Extract the [x, y] coordinate from the center of the cell holding the provided text.  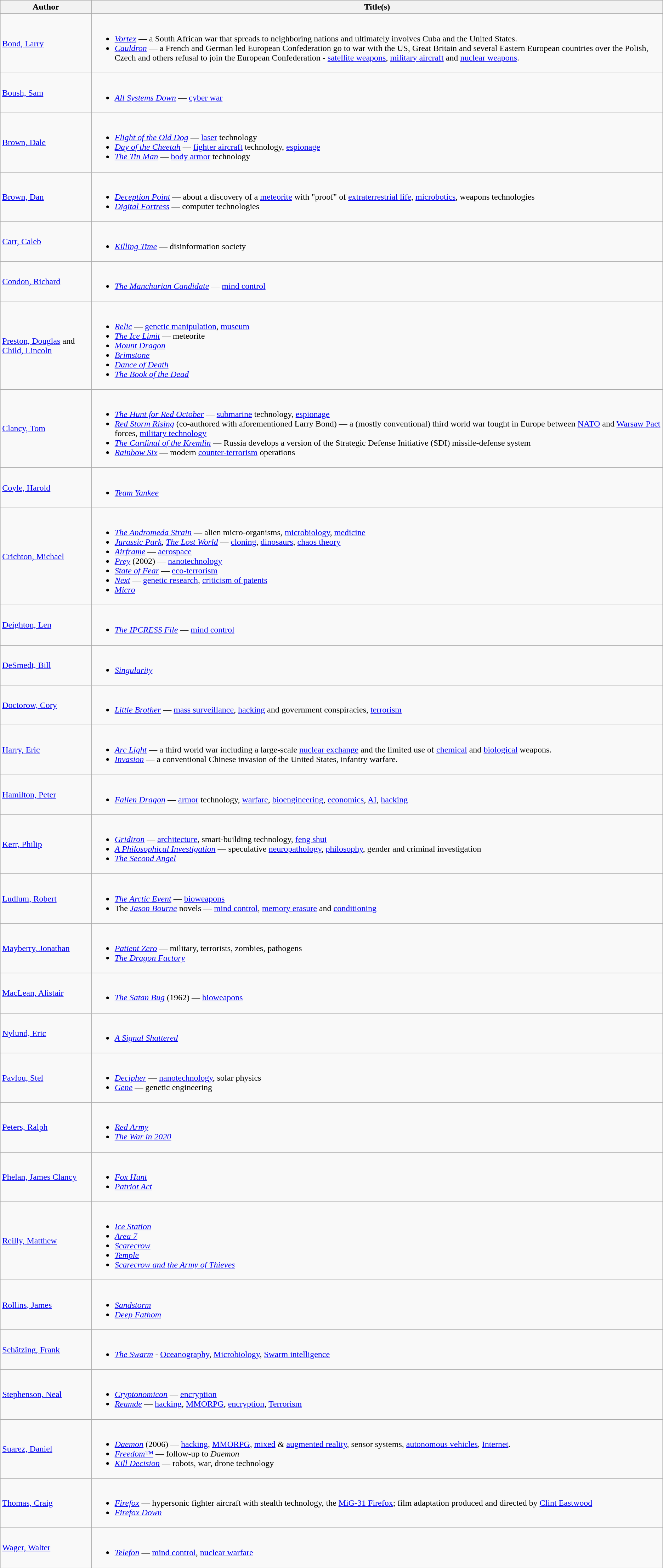
Reilly, Matthew [46, 1241]
Bond, Larry [46, 43]
Flight of the Old Dog — laser technologyDay of the Cheetah — fighter aircraft technology, espionageThe Tin Man — body armor technology [377, 142]
Hamilton, Peter [46, 795]
Red ArmyThe War in 2020 [377, 1127]
Schätzing, Frank [46, 1349]
Rollins, James [46, 1305]
Deighton, Len [46, 625]
All Systems Down — cyber war [377, 93]
Little Brother — mass surveillance, hacking and government conspiracies, terrorism [377, 705]
Preston, Douglas and Child, Lincoln [46, 345]
Suarez, Daniel [46, 1449]
Title(s) [377, 7]
Author [46, 7]
Phelan, James Clancy [46, 1177]
Fox HuntPatriot Act [377, 1177]
Carr, Caleb [46, 241]
DeSmedt, Bill [46, 665]
Relic — genetic manipulation, museumThe Ice Limit — meteoriteMount DragonBrimstoneDance of DeathThe Book of the Dead [377, 345]
A Signal Shattered [377, 1033]
The Satan Bug (1962) — bioweapons [377, 993]
Brown, Dale [46, 142]
Doctorow, Cory [46, 705]
Harry, Eric [46, 750]
Team Yankee [377, 488]
Stephenson, Neal [46, 1394]
Singularity [377, 665]
The IPCRESS File — mind control [377, 625]
Boush, Sam [46, 93]
SandstormDeep Fathom [377, 1305]
The Arctic Event — bioweaponsThe Jason Bourne novels — mind control, memory erasure and conditioning [377, 899]
Mayberry, Jonathan [46, 948]
Coyle, Harold [46, 488]
Cryptonomicon — encryptionReamde — hacking, MMORPG, encryption, Terrorism [377, 1394]
Patient Zero — military, terrorists, zombies, pathogensThe Dragon Factory [377, 948]
Crichton, Michael [46, 556]
Fallen Dragon — armor technology, warfare, bioengineering, economics, AI, hacking [377, 795]
The Swarm - Oceanography, Microbiology, Swarm intelligence [377, 1349]
Clancy, Tom [46, 428]
Pavlou, Stel [46, 1078]
Ludlum, Robert [46, 899]
Peters, Ralph [46, 1127]
Kerr, Philip [46, 845]
Killing Time — disinformation society [377, 241]
Thomas, Craig [46, 1503]
Decipher — nanotechnology, solar physicsGene — genetic engineering [377, 1078]
Brown, Dan [46, 197]
Telefon — mind control, nuclear warfare [377, 1548]
Nylund, Eric [46, 1033]
Ice StationArea 7ScarecrowTempleScarecrow and the Army of Thieves [377, 1241]
The Manchurian Candidate — mind control [377, 282]
Condon, Richard [46, 282]
MacLean, Alistair [46, 993]
Wager, Walter [46, 1548]
